Return (X, Y) of the center of cell containing provided text 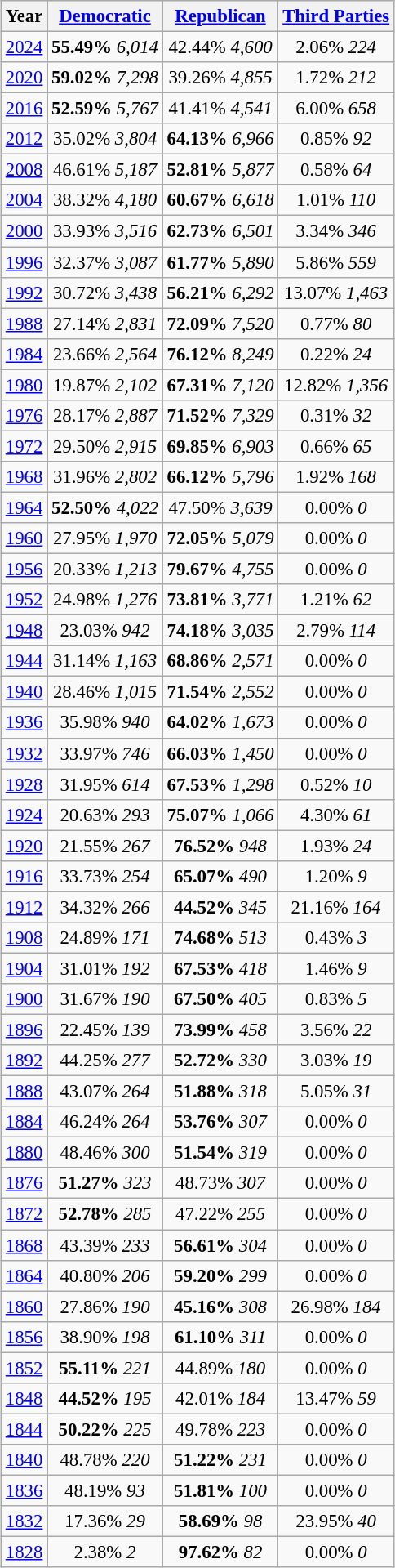
28.46% 1,015 (105, 692)
1852 (24, 1368)
33.93% 3,516 (105, 231)
5.05% 31 (336, 1092)
29.50% 2,915 (105, 446)
56.61% 304 (220, 1245)
1896 (24, 1030)
0.52% 10 (336, 784)
1952 (24, 600)
1864 (24, 1275)
5.86% 559 (336, 262)
1880 (24, 1153)
38.32% 4,180 (105, 200)
1940 (24, 692)
1.92% 168 (336, 477)
1.72% 212 (336, 78)
62.73% 6,501 (220, 231)
1956 (24, 570)
34.32% 266 (105, 907)
1876 (24, 1184)
49.78% 223 (220, 1429)
1832 (24, 1521)
1964 (24, 507)
51.54% 319 (220, 1153)
2.06% 224 (336, 47)
71.52% 7,329 (220, 416)
33.73% 254 (105, 877)
1960 (24, 538)
55.49% 6,014 (105, 47)
27.95% 1,970 (105, 538)
20.63% 293 (105, 815)
1888 (24, 1092)
48.78% 220 (105, 1460)
0.66% 65 (336, 446)
35.98% 940 (105, 723)
0.77% 80 (336, 324)
52.50% 4,022 (105, 507)
44.52% 345 (220, 907)
1968 (24, 477)
1.21% 62 (336, 600)
26.98% 184 (336, 1307)
Third Parties (336, 16)
52.78% 285 (105, 1214)
50.22% 225 (105, 1429)
1836 (24, 1490)
1.20% 9 (336, 877)
48.19% 93 (105, 1490)
61.77% 5,890 (220, 262)
68.86% 2,571 (220, 661)
56.21% 6,292 (220, 293)
1932 (24, 753)
23.03% 942 (105, 631)
31.14% 1,163 (105, 661)
74.18% 3,035 (220, 631)
44.89% 180 (220, 1368)
47.22% 255 (220, 1214)
2024 (24, 47)
1856 (24, 1337)
2000 (24, 231)
19.87% 2,102 (105, 385)
42.01% 184 (220, 1399)
1892 (24, 1061)
1928 (24, 784)
1976 (24, 416)
33.97% 746 (105, 753)
35.02% 3,804 (105, 139)
59.20% 299 (220, 1275)
0.83% 5 (336, 999)
27.14% 2,831 (105, 324)
51.27% 323 (105, 1184)
72.09% 7,520 (220, 324)
1944 (24, 661)
97.62% 82 (220, 1552)
75.07% 1,066 (220, 815)
20.33% 1,213 (105, 570)
55.11% 221 (105, 1368)
Year (24, 16)
53.76% 307 (220, 1122)
1.93% 24 (336, 846)
1.46% 9 (336, 968)
65.07% 490 (220, 877)
2016 (24, 109)
66.03% 1,450 (220, 753)
51.81% 100 (220, 1490)
28.17% 2,887 (105, 416)
44.25% 277 (105, 1061)
45.16% 308 (220, 1307)
1912 (24, 907)
38.90% 198 (105, 1337)
Democratic (105, 16)
24.89% 171 (105, 938)
1980 (24, 385)
79.67% 4,755 (220, 570)
30.72% 3,438 (105, 293)
1.01% 110 (336, 200)
23.95% 40 (336, 1521)
39.26% 4,855 (220, 78)
73.81% 3,771 (220, 600)
1992 (24, 293)
2004 (24, 200)
1900 (24, 999)
52.72% 330 (220, 1061)
67.31% 7,120 (220, 385)
1916 (24, 877)
64.13% 6,966 (220, 139)
44.52% 195 (105, 1399)
23.66% 2,564 (105, 354)
1924 (24, 815)
1996 (24, 262)
0.22% 24 (336, 354)
59.02% 7,298 (105, 78)
1868 (24, 1245)
31.95% 614 (105, 784)
40.80% 206 (105, 1275)
0.58% 64 (336, 170)
66.12% 5,796 (220, 477)
76.52% 948 (220, 846)
48.73% 307 (220, 1184)
73.99% 458 (220, 1030)
1920 (24, 846)
1972 (24, 446)
24.98% 1,276 (105, 600)
1948 (24, 631)
69.85% 6,903 (220, 446)
4.30% 61 (336, 815)
2012 (24, 139)
13.47% 59 (336, 1399)
0.43% 3 (336, 938)
1872 (24, 1214)
43.39% 233 (105, 1245)
1988 (24, 324)
47.50% 3,639 (220, 507)
1884 (24, 1122)
42.44% 4,600 (220, 47)
74.68% 513 (220, 938)
51.88% 318 (220, 1092)
22.45% 139 (105, 1030)
1908 (24, 938)
72.05% 5,079 (220, 538)
2.38% 2 (105, 1552)
2.79% 114 (336, 631)
60.67% 6,618 (220, 200)
31.01% 192 (105, 968)
13.07% 1,463 (336, 293)
0.31% 32 (336, 416)
58.69% 98 (220, 1521)
76.12% 8,249 (220, 354)
Republican (220, 16)
2020 (24, 78)
51.22% 231 (220, 1460)
46.61% 5,187 (105, 170)
2008 (24, 170)
1828 (24, 1552)
48.46% 300 (105, 1153)
3.56% 22 (336, 1030)
21.55% 267 (105, 846)
0.85% 92 (336, 139)
71.54% 2,552 (220, 692)
43.07% 264 (105, 1092)
3.34% 346 (336, 231)
21.16% 164 (336, 907)
6.00% 658 (336, 109)
27.86% 190 (105, 1307)
41.41% 4,541 (220, 109)
1984 (24, 354)
52.81% 5,877 (220, 170)
1860 (24, 1307)
67.50% 405 (220, 999)
64.02% 1,673 (220, 723)
67.53% 1,298 (220, 784)
1904 (24, 968)
31.96% 2,802 (105, 477)
31.67% 190 (105, 999)
1848 (24, 1399)
17.36% 29 (105, 1521)
1844 (24, 1429)
1936 (24, 723)
12.82% 1,356 (336, 385)
1840 (24, 1460)
61.10% 311 (220, 1337)
3.03% 19 (336, 1061)
67.53% 418 (220, 968)
32.37% 3,087 (105, 262)
46.24% 264 (105, 1122)
52.59% 5,767 (105, 109)
